For the text-containing cell, return its midpoint in [X, Y] coordinate format. 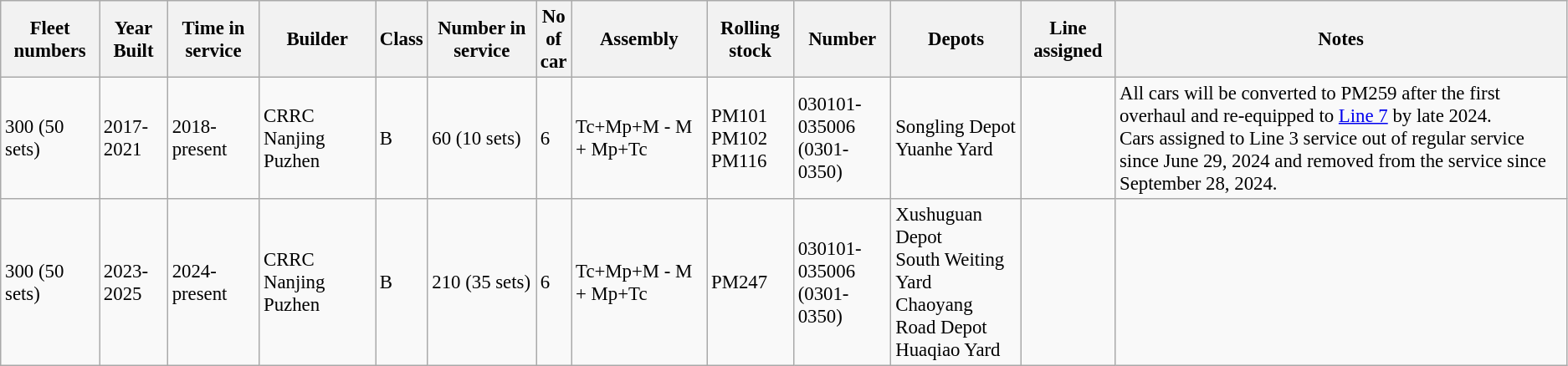
Class [402, 39]
2024-present [213, 282]
Year Built [134, 39]
2023-2025 [134, 282]
2017-2021 [134, 139]
Builder [318, 39]
Time in service [213, 39]
Number in service [482, 39]
Songling DepotYuanhe Yard [956, 139]
Depots [956, 39]
Rolling stock [751, 39]
No of car [554, 39]
Xushuguan DepotSouth Weiting YardChaoyang Road DepotHuaqiao Yard [956, 282]
Fleet numbers [50, 39]
Notes [1341, 39]
2018-present [213, 139]
PM101PM102PM116 [751, 139]
Line assigned [1068, 39]
Assembly [639, 39]
Number [842, 39]
PM247 [751, 282]
210 (35 sets) [482, 282]
60 (10 sets) [482, 139]
